Detect which cell encompasses the target text, then output its [X, Y] center coordinate. 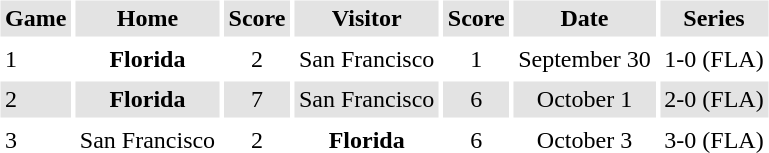
6 [476, 100]
2-0 (FLA) [714, 100]
7 [257, 100]
Date [585, 18]
September 30 [585, 59]
Series [714, 18]
1-0 (FLA) [714, 59]
Home [147, 18]
October 1 [585, 100]
Game [35, 18]
Visitor [366, 18]
